Detect which cell encompasses the target text, then output its [X, Y] center coordinate. 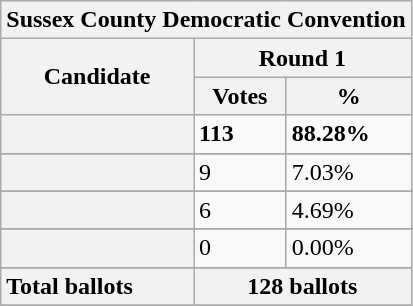
% [348, 96]
Votes [240, 96]
Sussex County Democratic Convention [206, 20]
88.28% [348, 134]
113 [240, 134]
Candidate [98, 77]
Round 1 [303, 58]
Total ballots [98, 286]
7.03% [348, 172]
0 [240, 248]
6 [240, 210]
9 [240, 172]
0.00% [348, 248]
128 ballots [303, 286]
4.69% [348, 210]
